Output the (x, y) coordinate of the center of the cell containing the given text.  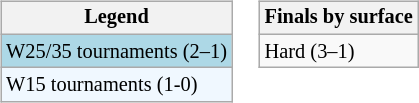
Legend (116, 18)
Finals by surface (339, 18)
Hard (3–1) (339, 51)
W15 tournaments (1-0) (116, 85)
W25/35 tournaments (2–1) (116, 51)
